Scan for the cell matching the given text and deliver its (X, Y) coordinate at center. 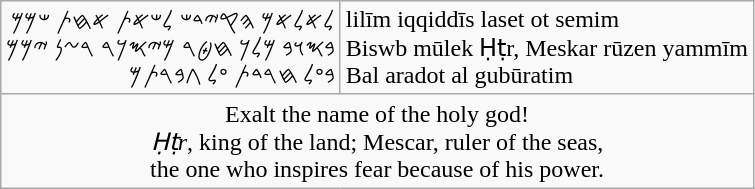
lilīm iqqiddīs laset ot semimBiswb mūlek Ḥṭr, Meskar rūzen yammīmBal aradot al gubūratim (546, 48)
Exalt the name of the holy god!Ḥṭr, king of the land; Mescar, ruler of the seas,the one who inspires fear because of his power. (378, 141)
𐤋‏𐤀‏𐤋‏𐤀‏𐤌‏ 𐤄‏𐤒‏𐤉‏𐤃‏𐤔‏ 𐤋‏𐤔‏𐤀‏𐤕‏ 𐤀‏𐤇‏𐤕‏ 𐤔‏𐤌‏𐤌‏𐤁‏𐤎‏𐤅‏𐤁‏ 𐤌‏𐤋‏𐤊‏ 𐤇‏𐤈‏𐤓‏ 𐤌‏𐤉‏𐤎‏𐤊‏𐤓‏ 𐤓‏𐤆‏𐤍‏ 𐤉‏𐤌‏𐤌‏𐤁‏𐤏‏𐤋‏ 𐤇‏𐤓‏𐤃‏𐤕‏ 𐤏‏𐤋‏ 𐤂‏𐤁‏𐤓‏𐤕‏𐤌‏ (171, 48)
